Return [X, Y] of the center of cell containing provided text 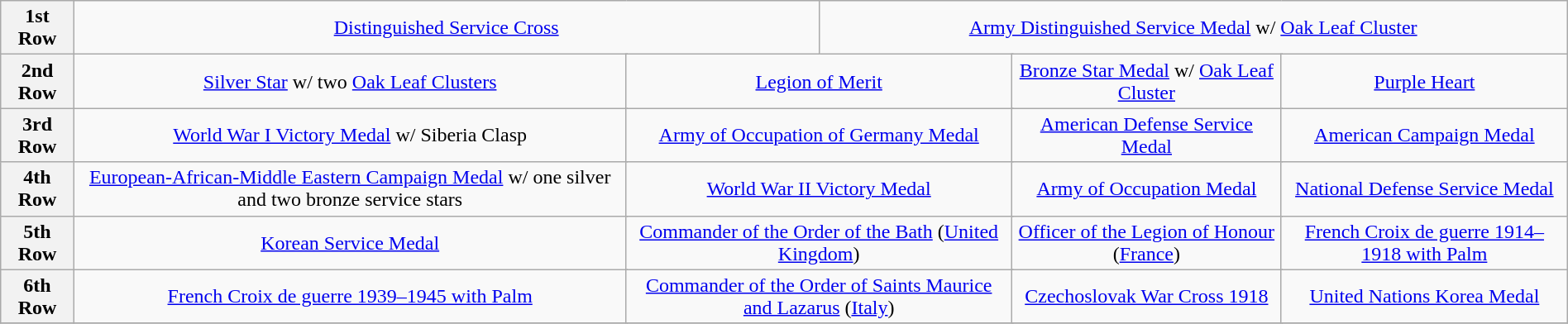
Silver Star w/ two Oak Leaf Clusters [350, 81]
Army of Occupation Medal [1146, 188]
Commander of the Order of Saints Maurice and Lazarus (Italy) [819, 296]
United Nations Korea Medal [1424, 296]
Army Distinguished Service Medal w/ Oak Leaf Cluster [1193, 28]
National Defense Service Medal [1424, 188]
Purple Heart [1424, 81]
World War II Victory Medal [819, 188]
Bronze Star Medal w/ Oak Leaf Cluster [1146, 81]
American Campaign Medal [1424, 136]
Czechoslovak War Cross 1918 [1146, 296]
3rd Row [37, 136]
Army of Occupation of Germany Medal [819, 136]
Officer of the Legion of Honour (France) [1146, 243]
Commander of the Order of the Bath (United Kingdom) [819, 243]
Legion of Merit [819, 81]
6th Row [37, 296]
Korean Service Medal [350, 243]
French Croix de guerre 1914–1918 with Palm [1424, 243]
4th Row [37, 188]
American Defense Service Medal [1146, 136]
French Croix de guerre 1939–1945 with Palm [350, 296]
European-African-Middle Eastern Campaign Medal w/ one silver and two bronze service stars [350, 188]
2nd Row [37, 81]
Distinguished Service Cross [447, 28]
1st Row [37, 28]
5th Row [37, 243]
World War I Victory Medal w/ Siberia Clasp [350, 136]
